Identify which cell holds the provided text, then report its [x, y] central coordinate. 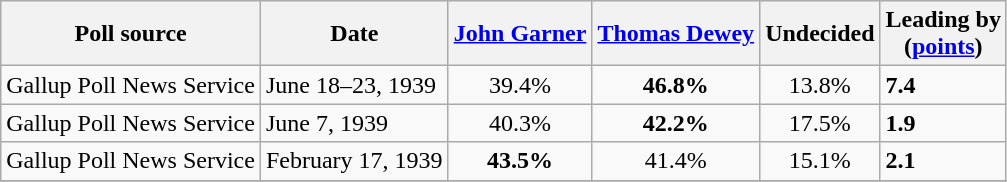
Leading by(points) [943, 34]
39.4% [520, 85]
John Garner [520, 34]
13.8% [820, 85]
43.5% [520, 161]
1.9 [943, 123]
Poll source [131, 34]
17.5% [820, 123]
Thomas Dewey [676, 34]
June 7, 1939 [354, 123]
Date [354, 34]
February 17, 1939 [354, 161]
7.4 [943, 85]
46.8% [676, 85]
40.3% [520, 123]
42.2% [676, 123]
2.1 [943, 161]
15.1% [820, 161]
June 18–23, 1939 [354, 85]
41.4% [676, 161]
Undecided [820, 34]
